Locate the cell with the specified text and output its [x, y] center coordinate. 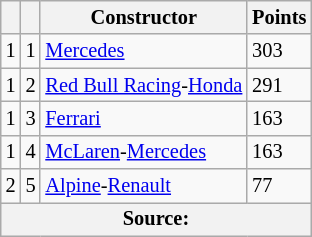
Mercedes [144, 51]
5 [31, 186]
291 [279, 85]
Red Bull Racing-Honda [144, 85]
303 [279, 51]
3 [31, 118]
Constructor [144, 17]
McLaren-Mercedes [144, 152]
Ferrari [144, 118]
Alpine-Renault [144, 186]
77 [279, 186]
Points [279, 17]
4 [31, 152]
Source: [156, 219]
